Capture the cell that displays the provided text and extract its [X, Y] central coordinate. 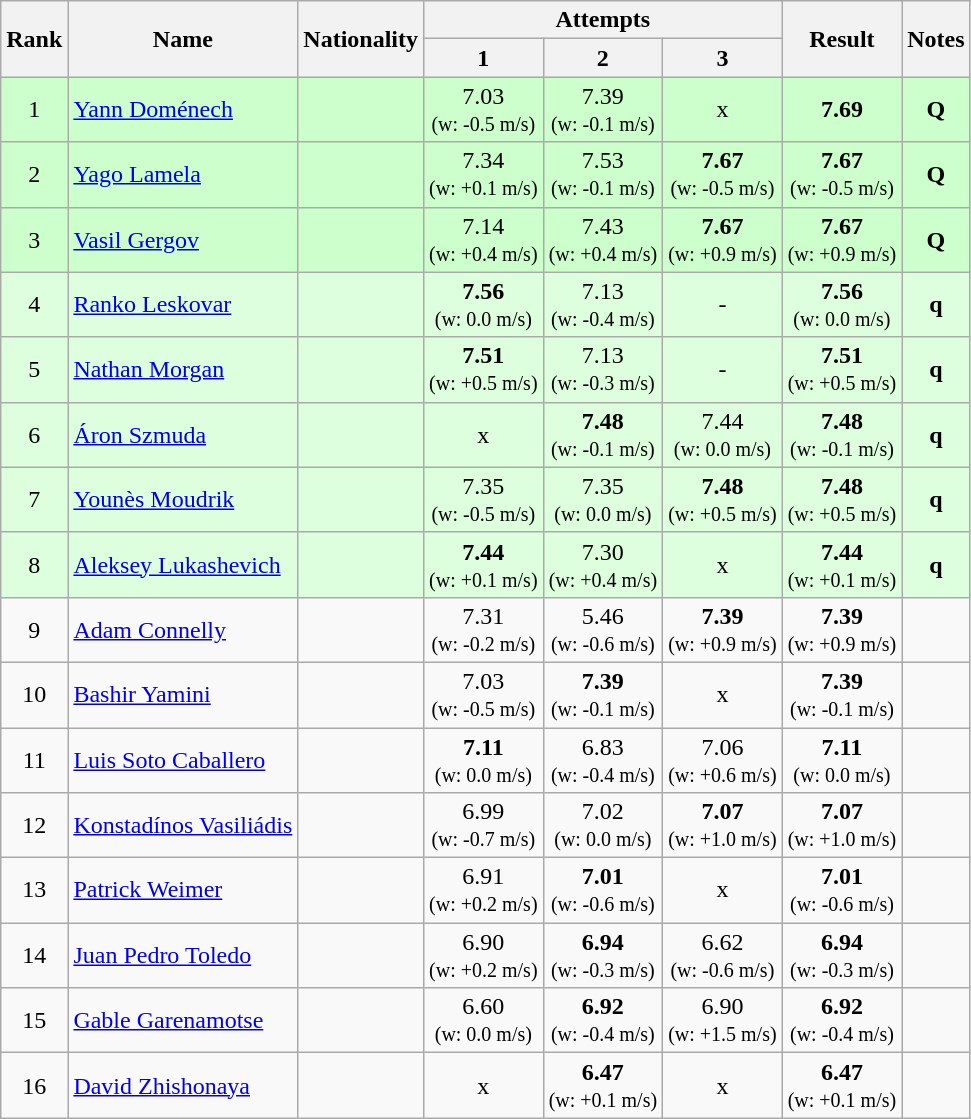
6.94 (w: -0.3 m/s) [842, 956]
7.67 (w: +0.9 m/s) [842, 240]
16 [34, 1086]
Aleksey Lukashevich [183, 564]
Juan Pedro Toledo [183, 956]
7.30(w: +0.4 m/s) [603, 564]
7.48 (w: +0.5 m/s) [842, 500]
7.31(w: -0.2 m/s) [484, 630]
6.92(w: -0.4 m/s) [603, 1020]
7.44(w: 0.0 m/s) [723, 434]
7.67(w: +0.9 m/s) [723, 240]
6.94(w: -0.3 m/s) [603, 956]
Nathan Morgan [183, 370]
7.35(w: 0.0 m/s) [603, 500]
15 [34, 1020]
Bashir Yamini [183, 694]
Gable Garenamotse [183, 1020]
7.35(w: -0.5 m/s) [484, 500]
David Zhishonaya [183, 1086]
11 [34, 760]
7.56(w: 0.0 m/s) [484, 304]
Yago Lamela [183, 174]
Notes [936, 39]
6.99(w: -0.7 m/s) [484, 826]
14 [34, 956]
8 [34, 564]
7.44 (w: +0.1 m/s) [842, 564]
7.11(w: 0.0 m/s) [484, 760]
6.92 (w: -0.4 m/s) [842, 1020]
7.39(w: +0.9 m/s) [723, 630]
Younès Moudrik [183, 500]
7.44(w: +0.1 m/s) [484, 564]
7.51 (w: +0.5 m/s) [842, 370]
6.47 (w: +0.1 m/s) [842, 1086]
Patrick Weimer [183, 890]
Áron Szmuda [183, 434]
Attempts [604, 20]
6.47(w: +0.1 m/s) [603, 1086]
7 [34, 500]
7.53(w: -0.1 m/s) [603, 174]
7.56 (w: 0.0 m/s) [842, 304]
7.14(w: +0.4 m/s) [484, 240]
7.07 (w: +1.0 m/s) [842, 826]
6.90(w: +0.2 m/s) [484, 956]
Yann Doménech [183, 110]
7.13(w: -0.3 m/s) [603, 370]
7.48 (w: -0.1 m/s) [842, 434]
7.02(w: 0.0 m/s) [603, 826]
7.67(w: -0.5 m/s) [723, 174]
Luis Soto Caballero [183, 760]
Vasil Gergov [183, 240]
9 [34, 630]
7.67 (w: -0.5 m/s) [842, 174]
7.43(w: +0.4 m/s) [603, 240]
Rank [34, 39]
7.07(w: +1.0 m/s) [723, 826]
Name [183, 39]
Ranko Leskovar [183, 304]
13 [34, 890]
Konstadínos Vasiliádis [183, 826]
7.51(w: +0.5 m/s) [484, 370]
6.62(w: -0.6 m/s) [723, 956]
7.13(w: -0.4 m/s) [603, 304]
7.01 (w: -0.6 m/s) [842, 890]
7.48(w: +0.5 m/s) [723, 500]
7.11 (w: 0.0 m/s) [842, 760]
7.48(w: -0.1 m/s) [603, 434]
6.60(w: 0.0 m/s) [484, 1020]
7.39 (w: +0.9 m/s) [842, 630]
6 [34, 434]
7.34(w: +0.1 m/s) [484, 174]
4 [34, 304]
7.06(w: +0.6 m/s) [723, 760]
7.39 (w: -0.1 m/s) [842, 694]
7.01(w: -0.6 m/s) [603, 890]
7.69 [842, 110]
6.83(w: -0.4 m/s) [603, 760]
Nationality [361, 39]
6.90(w: +1.5 m/s) [723, 1020]
Adam Connelly [183, 630]
5 [34, 370]
6.91(w: +0.2 m/s) [484, 890]
5.46(w: -0.6 m/s) [603, 630]
10 [34, 694]
Result [842, 39]
12 [34, 826]
